Provide the [x, y] coordinate of the cell's center where the given text is located.  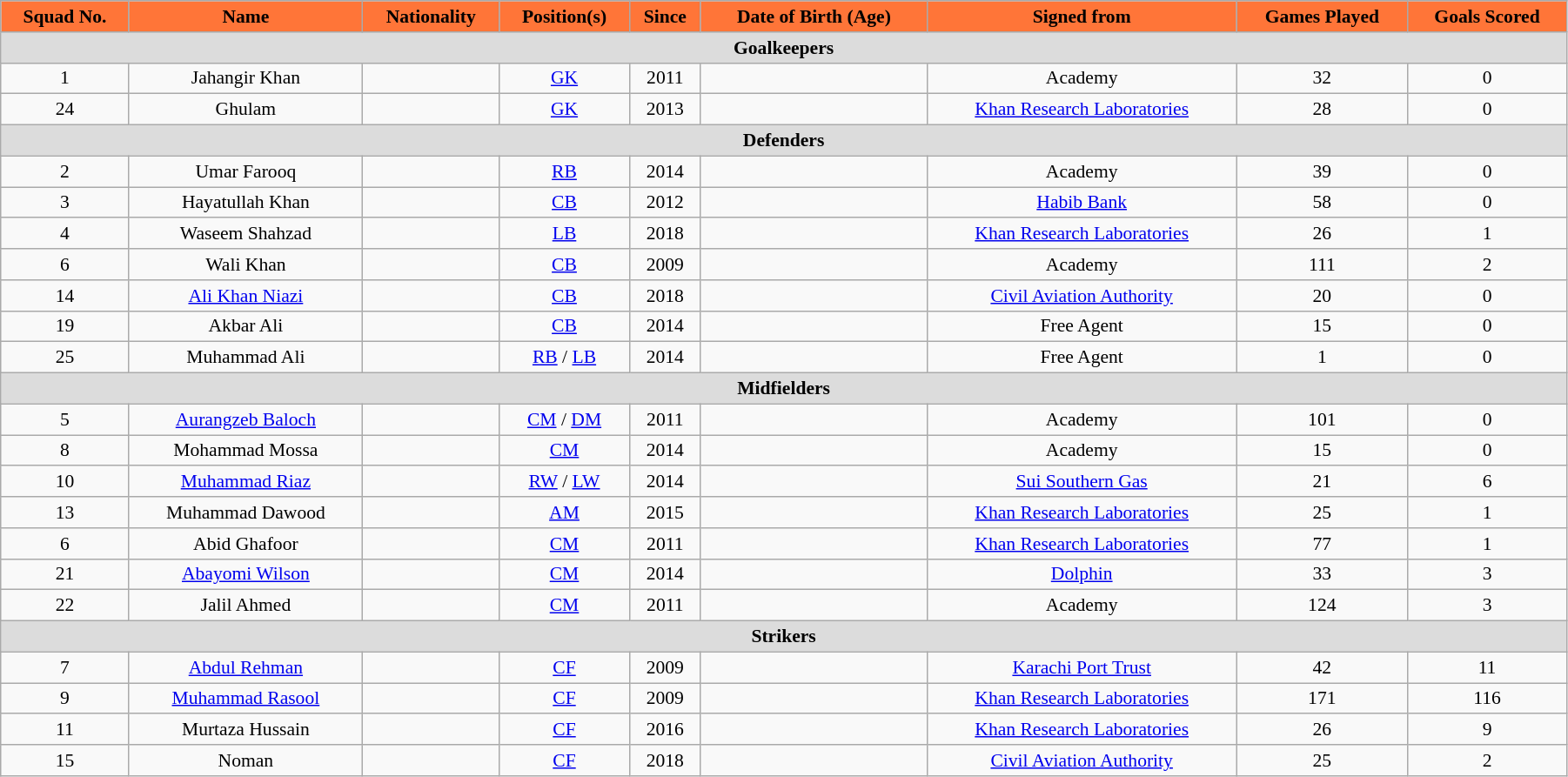
24 [65, 110]
33 [1323, 574]
Umar Farooq [245, 171]
Signed from [1082, 17]
Since [665, 17]
111 [1323, 265]
Goals Scored [1488, 17]
42 [1323, 667]
Habib Bank [1082, 203]
Noman [245, 760]
Wali Khan [245, 265]
Date of Birth (Age) [814, 17]
Nationality [432, 17]
Jahangir Khan [245, 78]
171 [1323, 699]
28 [1323, 110]
Defenders [784, 141]
14 [65, 296]
5 [65, 419]
Aurangzeb Baloch [245, 419]
Abid Ghafoor [245, 544]
2015 [665, 512]
RW / LW [564, 482]
116 [1488, 699]
Hayatullah Khan [245, 203]
Karachi Port Trust [1082, 667]
10 [65, 482]
Dolphin [1082, 574]
LB [564, 234]
32 [1323, 78]
4 [65, 234]
Goalkeepers [784, 48]
19 [65, 326]
Mohammad Mossa [245, 451]
22 [65, 606]
Abdul Rehman [245, 667]
77 [1323, 544]
Muhammad Dawood [245, 512]
7 [65, 667]
Muhammad Rasool [245, 699]
39 [1323, 171]
RB [564, 171]
Position(s) [564, 17]
RB / LB [564, 358]
Squad No. [65, 17]
Ali Khan Niazi [245, 296]
Midfielders [784, 389]
2016 [665, 730]
Sui Southern Gas [1082, 482]
Murtaza Hussain [245, 730]
101 [1323, 419]
AM [564, 512]
Muhammad Ali [245, 358]
Ghulam [245, 110]
2012 [665, 203]
Muhammad Riaz [245, 482]
CM / DM [564, 419]
58 [1323, 203]
Abayomi Wilson [245, 574]
Strikers [784, 637]
124 [1323, 606]
2013 [665, 110]
Akbar Ali [245, 326]
13 [65, 512]
Waseem Shahzad [245, 234]
Games Played [1323, 17]
8 [65, 451]
20 [1323, 296]
Name [245, 17]
Jalil Ahmed [245, 606]
